Identify which cell holds the provided text, then report its [x, y] central coordinate. 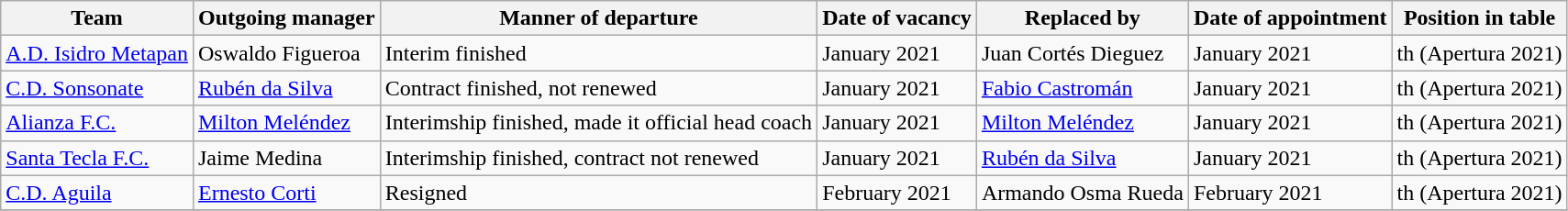
A.D. Isidro Metapan [97, 53]
Manner of departure [598, 18]
Interim finished [598, 53]
Juan Cortés Dieguez [1083, 53]
C.D. Aguila [97, 193]
Fabio Castromán [1083, 88]
Alianza F.C. [97, 123]
Santa Tecla F.C. [97, 158]
Date of appointment [1290, 18]
Ernesto Corti [286, 193]
Date of vacancy [897, 18]
Contract finished, not renewed [598, 88]
Outgoing manager [286, 18]
Team [97, 18]
Resigned [598, 193]
Interimship finished, made it official head coach [598, 123]
Replaced by [1083, 18]
Armando Osma Rueda [1083, 193]
Position in table [1479, 18]
Oswaldo Figueroa [286, 53]
C.D. Sonsonate [97, 88]
Interimship finished, contract not renewed [598, 158]
Jaime Medina [286, 158]
